Return (x, y) of the center of cell containing provided text 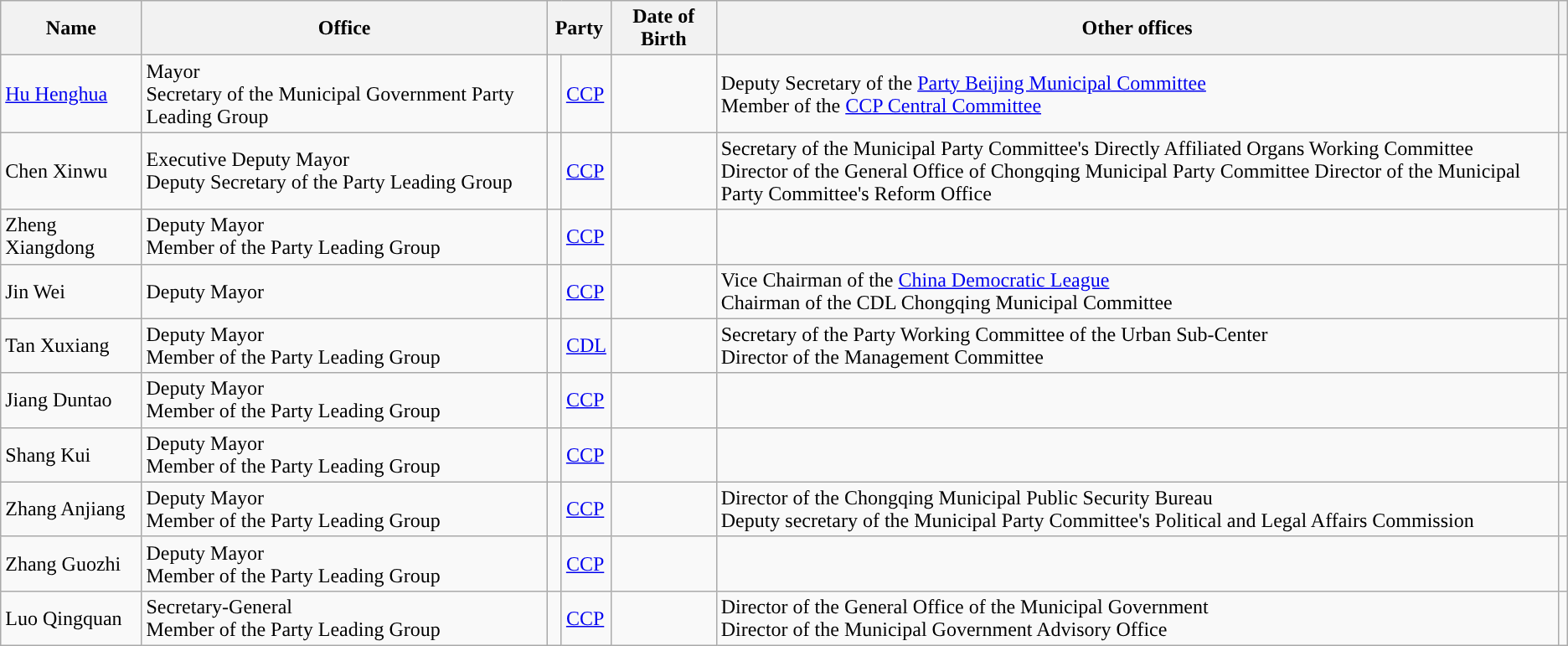
Jiang Duntao (71, 401)
Date of Birth (663, 28)
Executive Deputy MayorDeputy Secretary of the Party Leading Group (344, 171)
Shang Kui (71, 454)
Hu Henghua (71, 94)
Director of the General Office of the Municipal GovernmentDirector of the Municipal Government Advisory Office (1137, 618)
Zhang Anjiang (71, 509)
Deputy Mayor (344, 292)
Chen Xinwu (71, 171)
Office (344, 28)
Luo Qingquan (71, 618)
Tan Xuxiang (71, 345)
Secretary of the Party Working Committee of the Urban Sub-CenterDirector of the Management Committee (1137, 345)
Zheng Xiangdong (71, 236)
Other offices (1137, 28)
Vice Chairman of the China Democratic LeagueChairman of the CDL Chongqing Municipal Committee (1137, 292)
CDL (586, 345)
Name (71, 28)
Director of the Chongqing Municipal Public Security BureauDeputy secretary of the Municipal Party Committee's Political and Legal Affairs Commission (1137, 509)
Party (579, 28)
MayorSecretary of the Municipal Government Party Leading Group (344, 94)
Deputy Secretary of the Party Beijing Municipal CommitteeMember of the CCP Central Committee (1137, 94)
Jin Wei (71, 292)
Secretary-GeneralMember of the Party Leading Group (344, 618)
Zhang Guozhi (71, 563)
